Locate the cell with the specified text and output its (X, Y) center coordinate. 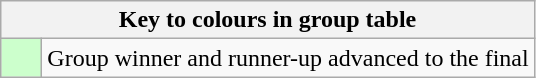
Group winner and runner-up advanced to the final (288, 58)
Key to colours in group table (268, 20)
